Identify which cell holds the provided text, then report its (X, Y) central coordinate. 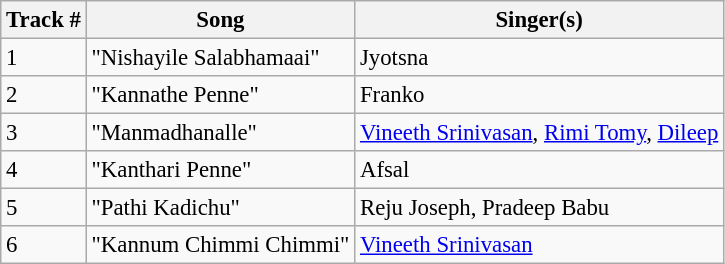
"Kannathe Penne" (220, 95)
Song (220, 20)
Vineeth Srinivasan, Rimi Tomy, Dileep (540, 133)
Track # (44, 20)
"Pathi Kadichu" (220, 208)
6 (44, 245)
"Manmadhanalle" (220, 133)
5 (44, 208)
"Kannum Chimmi Chimmi" (220, 245)
"Kanthari Penne" (220, 170)
3 (44, 133)
Singer(s) (540, 20)
2 (44, 95)
1 (44, 58)
Jyotsna (540, 58)
Afsal (540, 170)
"Nishayile Salabhamaai" (220, 58)
Reju Joseph, Pradeep Babu (540, 208)
Franko (540, 95)
4 (44, 170)
Vineeth Srinivasan (540, 245)
